Identify which cell holds the provided text, then report its (x, y) central coordinate. 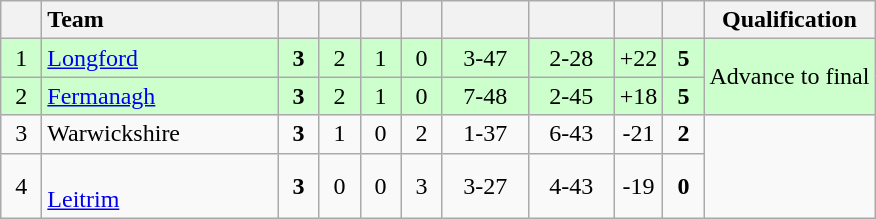
Fermanagh (160, 96)
Leitrim (160, 186)
4-43 (571, 186)
-19 (638, 186)
3-47 (485, 58)
4 (22, 186)
3-27 (485, 186)
Advance to final (790, 77)
1-37 (485, 134)
+18 (638, 96)
-21 (638, 134)
Warwickshire (160, 134)
2-28 (571, 58)
Longford (160, 58)
+22 (638, 58)
2-45 (571, 96)
7-48 (485, 96)
Qualification (790, 20)
6-43 (571, 134)
Team (160, 20)
